Locate the cell with the specified text and output its (x, y) center coordinate. 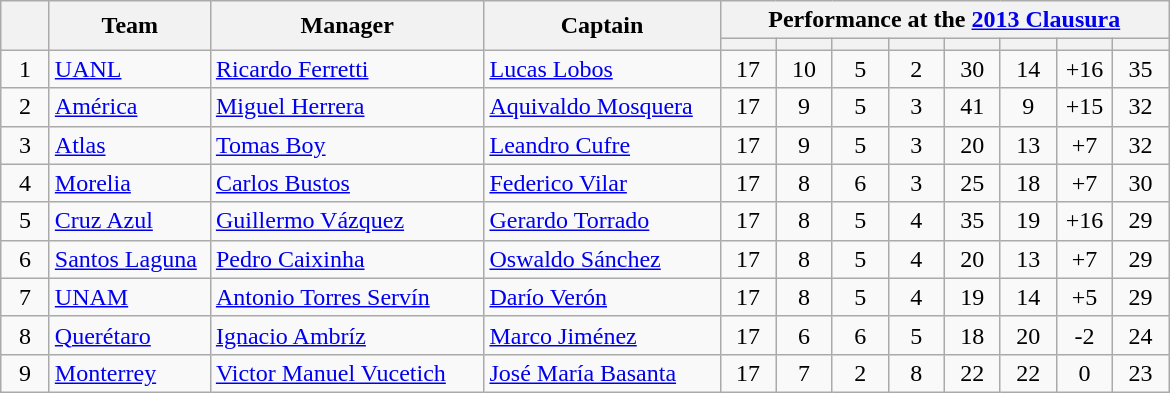
Victor Manuel Vucetich (347, 373)
24 (1140, 335)
Aquivaldo Mosquera (602, 107)
10 (804, 69)
23 (1140, 373)
Antonio Torres Servín (347, 297)
-2 (1084, 335)
Cruz Azul (130, 221)
Tomas Boy (347, 145)
Oswaldo Sánchez (602, 259)
Performance at the 2013 Clausura (944, 20)
Gerardo Torrado (602, 221)
1 (26, 69)
Ignacio Ambríz (347, 335)
Atlas (130, 145)
Leandro Cufre (602, 145)
Lucas Lobos (602, 69)
Darío Verón (602, 297)
Pedro Caixinha (347, 259)
Team (130, 26)
Carlos Bustos (347, 183)
Monterrey (130, 373)
Captain (602, 26)
José María Basanta (602, 373)
+5 (1084, 297)
UANL (130, 69)
Manager (347, 26)
Santos Laguna (130, 259)
UNAM (130, 297)
Querétaro (130, 335)
25 (972, 183)
41 (972, 107)
+15 (1084, 107)
0 (1084, 373)
Federico Vilar (602, 183)
Ricardo Ferretti (347, 69)
Morelia (130, 183)
América (130, 107)
Guillermo Vázquez (347, 221)
Miguel Herrera (347, 107)
Marco Jiménez (602, 335)
